Find where the given text appears and provide that cell's center as [X, Y] coordinate. 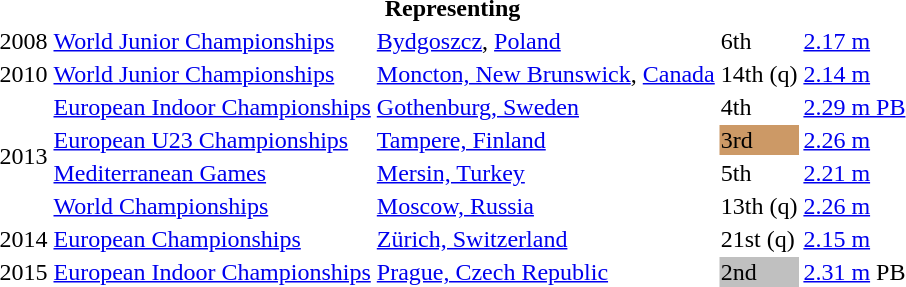
European U23 Championships [212, 140]
Moncton, New Brunswick, Canada [546, 74]
14th (q) [759, 74]
13th (q) [759, 206]
Prague, Czech Republic [546, 272]
Tampere, Finland [546, 140]
21st (q) [759, 239]
Gothenburg, Sweden [546, 107]
Bydgoszcz, Poland [546, 41]
European Championships [212, 239]
Mediterranean Games [212, 173]
World Championships [212, 206]
Mersin, Turkey [546, 173]
5th [759, 173]
Moscow, Russia [546, 206]
2nd [759, 272]
3rd [759, 140]
Zürich, Switzerland [546, 239]
6th [759, 41]
4th [759, 107]
